Search for the cell housing the specified text and yield its [x, y] center coordinate. 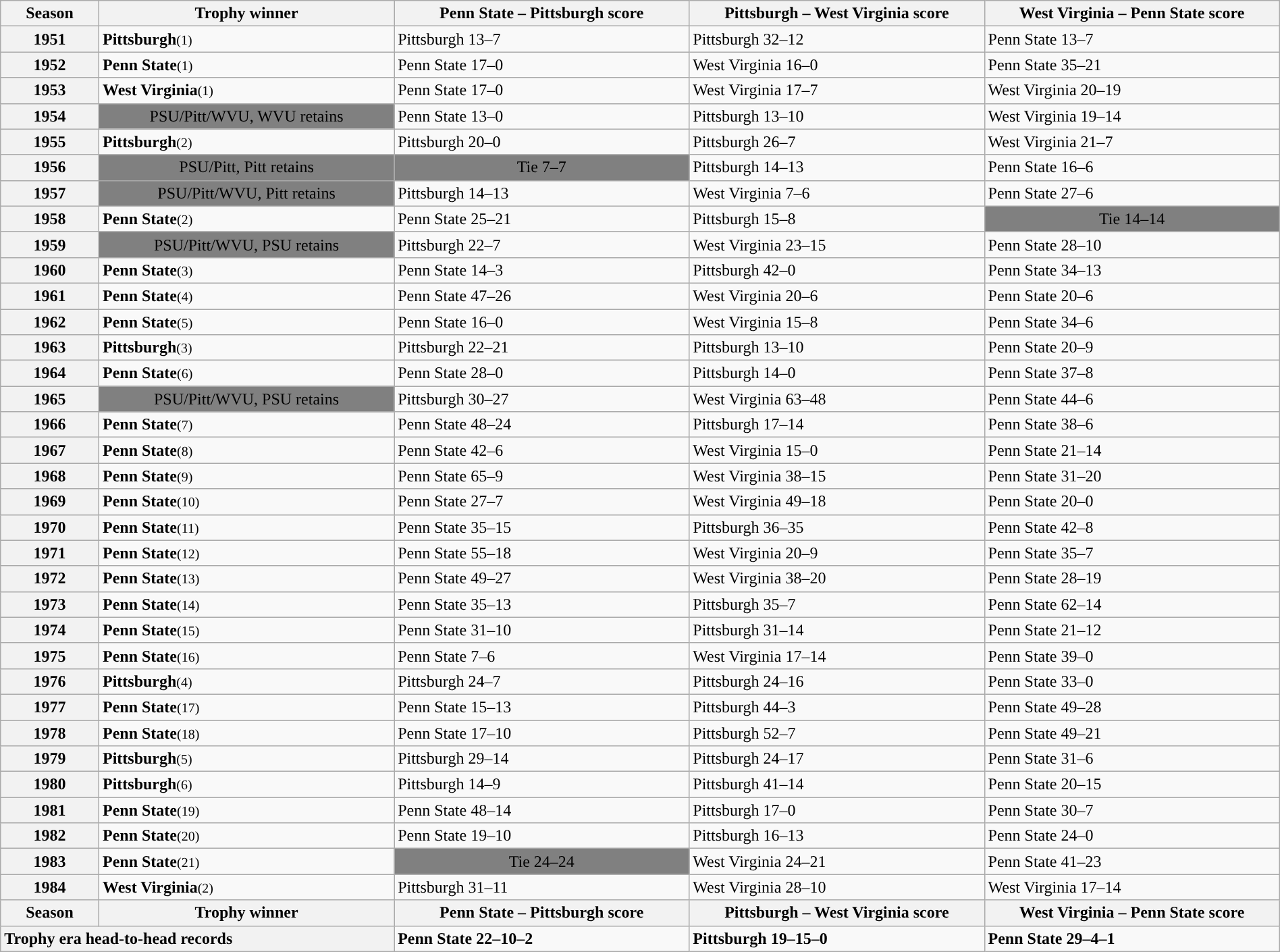
Penn State 13–0 [541, 116]
Penn State 34–6 [1131, 322]
1956 [50, 167]
West Virginia 21–7 [1131, 142]
1968 [50, 476]
West Virginia 38–15 [837, 476]
1960 [50, 270]
Penn State 16–0 [541, 322]
1975 [50, 656]
Penn State 24–0 [1131, 836]
Tie 24–24 [541, 862]
Penn State 27–6 [1131, 193]
West Virginia 15–0 [837, 450]
Penn State 48–14 [541, 810]
PSU/Pitt/WVU, Pitt retains [246, 193]
Penn State(15) [246, 630]
Pittsburgh 26–7 [837, 142]
Pittsburgh(2) [246, 142]
1970 [50, 527]
West Virginia 28–10 [837, 887]
PSU/Pitt/WVU, WVU retains [246, 116]
1967 [50, 450]
Penn State 47–26 [541, 296]
Penn State 65–9 [541, 476]
PSU/Pitt, Pitt retains [246, 167]
Pittsburgh 44–3 [837, 707]
Penn State(18) [246, 733]
Penn State(20) [246, 836]
Penn State 38–6 [1131, 425]
Penn State(10) [246, 502]
West Virginia 20–6 [837, 296]
Pittsburgh 42–0 [837, 270]
Pittsburgh(6) [246, 785]
Pittsburgh 14–0 [837, 373]
Pittsburgh(1) [246, 39]
1958 [50, 219]
Pittsburgh 24–16 [837, 681]
Penn State 35–21 [1131, 65]
Penn State 55–18 [541, 553]
1957 [50, 193]
Penn State 13–7 [1131, 39]
Pittsburgh 19–15–0 [837, 938]
West Virginia 24–21 [837, 862]
1976 [50, 681]
West Virginia 17–7 [837, 90]
Penn State 49–27 [541, 579]
1951 [50, 39]
Penn State 22–10–2 [541, 938]
1984 [50, 887]
Pittsburgh 32–12 [837, 39]
Penn State 20–15 [1131, 785]
1983 [50, 862]
Pittsburgh(5) [246, 759]
1963 [50, 348]
1961 [50, 296]
Penn State(13) [246, 579]
Pittsburgh(3) [246, 348]
Penn State 41–23 [1131, 862]
1977 [50, 707]
Penn State 20–6 [1131, 296]
Pittsburgh 24–17 [837, 759]
Penn State 49–21 [1131, 733]
1973 [50, 604]
Pittsburgh 24–7 [541, 681]
Penn State 16–6 [1131, 167]
Penn State 31–20 [1131, 476]
West Virginia 15–8 [837, 322]
Penn State 31–10 [541, 630]
Pittsburgh 29–14 [541, 759]
Penn State(14) [246, 604]
Penn State 21–12 [1131, 630]
Penn State 42–6 [541, 450]
Penn State 35–7 [1131, 553]
Penn State(11) [246, 527]
West Virginia 49–18 [837, 502]
Penn State 62–14 [1131, 604]
Penn State 39–0 [1131, 656]
West Virginia 7–6 [837, 193]
1954 [50, 116]
Penn State 25–21 [541, 219]
West Virginia 20–9 [837, 553]
1966 [50, 425]
Penn State 20–9 [1131, 348]
1964 [50, 373]
Penn State(9) [246, 476]
Penn State 7–6 [541, 656]
West Virginia 23–15 [837, 244]
1962 [50, 322]
Penn State 21–14 [1131, 450]
1965 [50, 399]
Penn State 35–13 [541, 604]
Pittsburgh 16–13 [837, 836]
Penn State 44–6 [1131, 399]
Penn State 20–0 [1131, 502]
Pittsburgh 22–7 [541, 244]
West Virginia 38–20 [837, 579]
Pittsburgh 17–0 [837, 810]
Trophy era head-to-head records [197, 938]
1972 [50, 579]
West Virginia 16–0 [837, 65]
Penn State 17–10 [541, 733]
West Virginia 19–14 [1131, 116]
Penn State(1) [246, 65]
1971 [50, 553]
Pittsburgh 17–14 [837, 425]
Penn State 35–15 [541, 527]
Penn State 34–13 [1131, 270]
Penn State 15–13 [541, 707]
Pittsburgh 13–7 [541, 39]
Penn State(12) [246, 553]
Penn State(4) [246, 296]
1981 [50, 810]
Pittsburgh 20–0 [541, 142]
1974 [50, 630]
Penn State(8) [246, 450]
Pittsburgh 15–8 [837, 219]
Tie 14–14 [1131, 219]
Penn State 29–4–1 [1131, 938]
Penn State(7) [246, 425]
Penn State(21) [246, 862]
1969 [50, 502]
1959 [50, 244]
West Virginia 63–48 [837, 399]
Pittsburgh 35–7 [837, 604]
Pittsburgh 22–21 [541, 348]
Penn State(3) [246, 270]
Penn State 49–28 [1131, 707]
Penn State(6) [246, 373]
Pittsburgh 30–27 [541, 399]
1953 [50, 90]
Penn State 28–10 [1131, 244]
Penn State 19–10 [541, 836]
Penn State 28–19 [1131, 579]
Penn State 27–7 [541, 502]
Penn State 42–8 [1131, 527]
Pittsburgh 52–7 [837, 733]
Pittsburgh(4) [246, 681]
Penn State(17) [246, 707]
Penn State(19) [246, 810]
Penn State 48–24 [541, 425]
Penn State 37–8 [1131, 373]
West Virginia(2) [246, 887]
1979 [50, 759]
1978 [50, 733]
Pittsburgh 14–9 [541, 785]
Tie 7–7 [541, 167]
Pittsburgh 41–14 [837, 785]
Penn State 28–0 [541, 373]
Penn State(16) [246, 656]
West Virginia 20–19 [1131, 90]
1980 [50, 785]
West Virginia(1) [246, 90]
1955 [50, 142]
1952 [50, 65]
Penn State(5) [246, 322]
Pittsburgh 36–35 [837, 527]
Pittsburgh 31–14 [837, 630]
Penn State 31–6 [1131, 759]
1982 [50, 836]
Penn State 14–3 [541, 270]
Penn State 33–0 [1131, 681]
Penn State 30–7 [1131, 810]
Penn State(2) [246, 219]
Pittsburgh 31–11 [541, 887]
